Return (X, Y) of the center of cell containing provided text 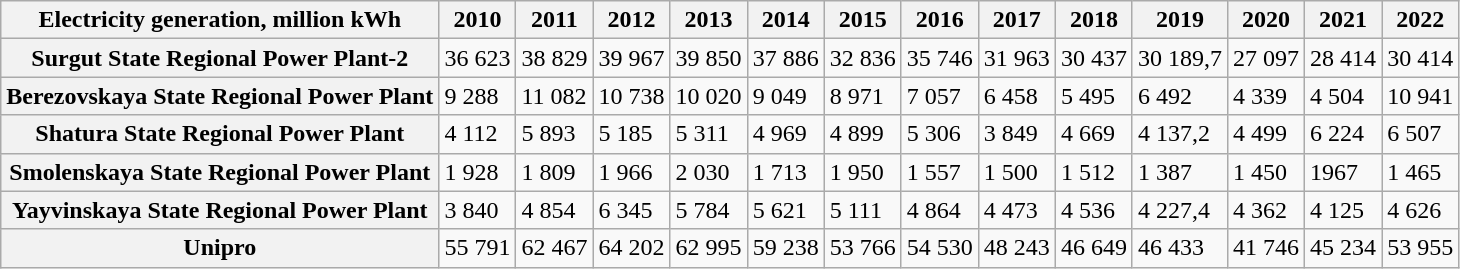
4 499 (1266, 134)
8 971 (862, 96)
1 713 (786, 172)
30 437 (1094, 58)
Smolenskaya State Regional Power Plant (220, 172)
39 967 (632, 58)
1967 (1344, 172)
59 238 (786, 248)
53 766 (862, 248)
32 836 (862, 58)
28 414 (1344, 58)
3 849 (1016, 134)
46 433 (1180, 248)
Surgut State Regional Power Plant-2 (220, 58)
9 288 (478, 96)
45 234 (1344, 248)
4 112 (478, 134)
27 097 (1266, 58)
2018 (1094, 20)
4 125 (1344, 210)
64 202 (632, 248)
2011 (554, 20)
38 829 (554, 58)
37 886 (786, 58)
2019 (1180, 20)
30 189,7 (1180, 58)
10 738 (632, 96)
6 492 (1180, 96)
54 530 (940, 248)
1 809 (554, 172)
31 963 (1016, 58)
10 941 (1420, 96)
5 784 (708, 210)
6 458 (1016, 96)
Unipro (220, 248)
39 850 (708, 58)
4 864 (940, 210)
1 465 (1420, 172)
2021 (1344, 20)
2016 (940, 20)
Yayvinskaya State Regional Power Plant (220, 210)
5 111 (862, 210)
2012 (632, 20)
36 623 (478, 58)
Berezovskaya State Regional Power Plant (220, 96)
5 185 (632, 134)
1 928 (478, 172)
2022 (1420, 20)
4 227,4 (1180, 210)
1 557 (940, 172)
4 536 (1094, 210)
5 495 (1094, 96)
62 995 (708, 248)
9 049 (786, 96)
Electricity generation, million kWh (220, 20)
4 899 (862, 134)
4 339 (1266, 96)
3 840 (478, 210)
1 966 (632, 172)
6 507 (1420, 134)
Shatura State Regional Power Plant (220, 134)
2020 (1266, 20)
5 311 (708, 134)
46 649 (1094, 248)
6 345 (632, 210)
1 387 (1180, 172)
10 020 (708, 96)
5 621 (786, 210)
1 500 (1016, 172)
2015 (862, 20)
48 243 (1016, 248)
2017 (1016, 20)
30 414 (1420, 58)
2010 (478, 20)
4 137,2 (1180, 134)
55 791 (478, 248)
41 746 (1266, 248)
7 057 (940, 96)
1 950 (862, 172)
2014 (786, 20)
4 473 (1016, 210)
2013 (708, 20)
5 893 (554, 134)
62 467 (554, 248)
4 504 (1344, 96)
4 969 (786, 134)
4 362 (1266, 210)
4 854 (554, 210)
1 512 (1094, 172)
1 450 (1266, 172)
35 746 (940, 58)
6 224 (1344, 134)
11 082 (554, 96)
53 955 (1420, 248)
2 030 (708, 172)
4 669 (1094, 134)
4 626 (1420, 210)
5 306 (940, 134)
